Identify which cell holds the provided text, then report its [x, y] central coordinate. 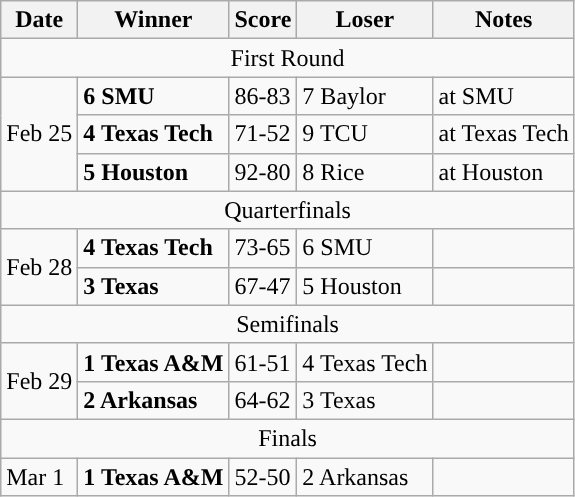
7 Baylor [365, 96]
52-50 [263, 477]
Feb 25 [40, 134]
Feb 29 [40, 381]
at Houston [504, 172]
8 Rice [365, 172]
Notes [504, 20]
at SMU [504, 96]
73-65 [263, 248]
at Texas Tech [504, 134]
86-83 [263, 96]
Loser [365, 20]
Quarterfinals [288, 210]
Date [40, 20]
61-51 [263, 362]
92-80 [263, 172]
Finals [288, 438]
64-62 [263, 400]
Semifinals [288, 324]
Mar 1 [40, 477]
First Round [288, 58]
67-47 [263, 286]
Winner [154, 20]
Feb 28 [40, 267]
9 TCU [365, 134]
71-52 [263, 134]
Score [263, 20]
